Determine the (X, Y) coordinate at the center of the cell enclosing the given text.  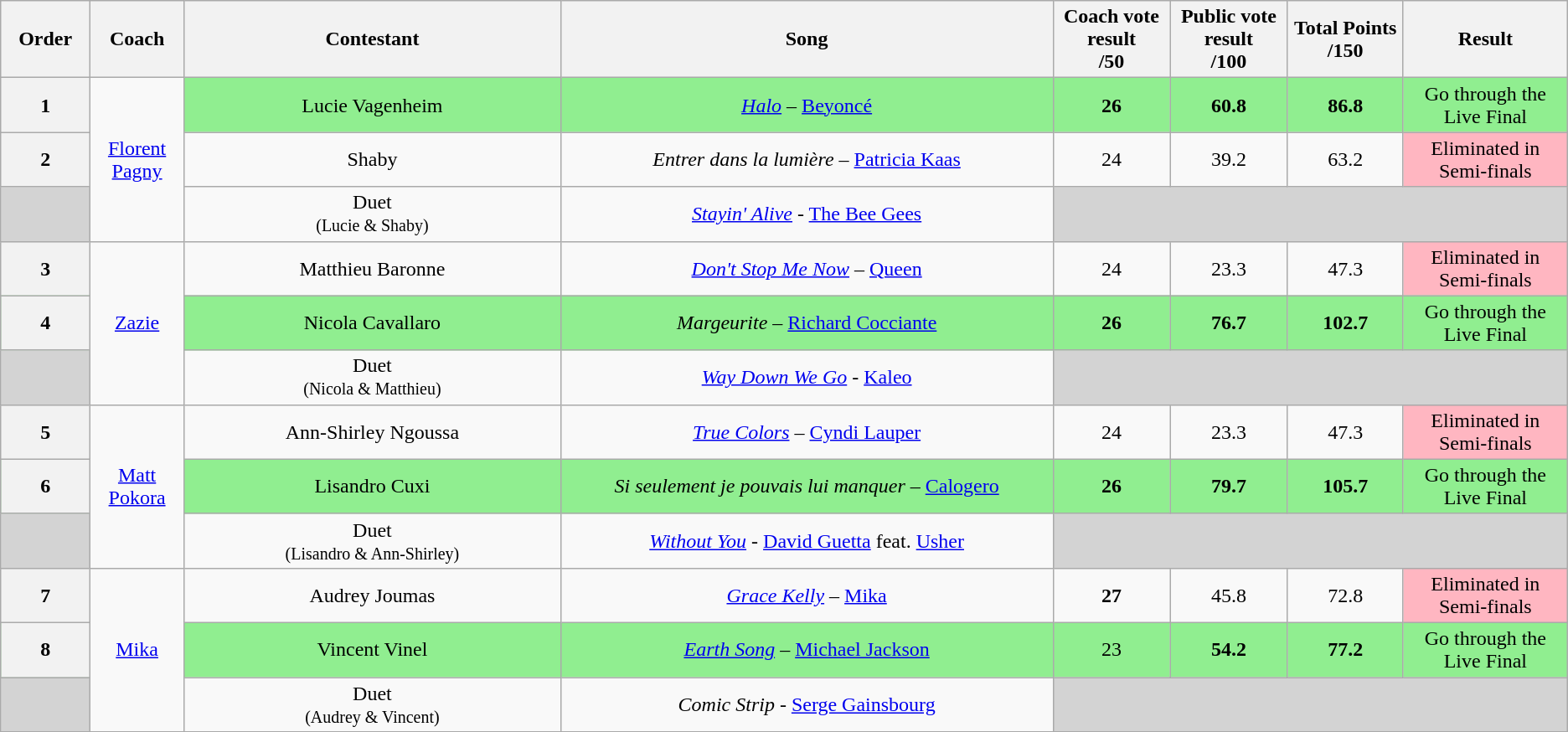
8 (45, 650)
27 (1112, 595)
Lucie Vagenheim (373, 106)
Margeurite – Richard Cocciante (807, 323)
54.2 (1229, 650)
Order (45, 39)
Total Points /150 (1345, 39)
Public vote result /100 (1229, 39)
63.2 (1345, 159)
Way Down We Go - Kaleo (807, 377)
Comic Strip - Serge Gainsbourg (807, 704)
Ann-Shirley Ngoussa (373, 432)
60.8 (1229, 106)
76.7 (1229, 323)
39.2 (1229, 159)
7 (45, 595)
Si seulement je pouvais lui manquer – Calogero (807, 486)
79.7 (1229, 486)
1 (45, 106)
102.7 (1345, 323)
Duet(Audrey & Vincent) (373, 704)
5 (45, 432)
2 (45, 159)
Duet(Nicola & Matthieu) (373, 377)
Lisandro Cuxi (373, 486)
Matt Pokora (137, 486)
Matthieu Baronne (373, 268)
Earth Song – Michael Jackson (807, 650)
4 (45, 323)
72.8 (1345, 595)
Duet(Lucie & Shaby) (373, 214)
Contestant (373, 39)
Without You - David Guetta feat. Usher (807, 541)
Zazie (137, 323)
45.8 (1229, 595)
Don't Stop Me Now – Queen (807, 268)
3 (45, 268)
23 (1112, 650)
Coach (137, 39)
Result (1485, 39)
Duet(Lisandro & Ann-Shirley) (373, 541)
Vincent Vinel (373, 650)
Song (807, 39)
Halo – Beyoncé (807, 106)
86.8 (1345, 106)
Entrer dans la lumière – Patricia Kaas (807, 159)
6 (45, 486)
Coach vote result /50 (1112, 39)
Shaby (373, 159)
True Colors – Cyndi Lauper (807, 432)
77.2 (1345, 650)
Audrey Joumas (373, 595)
Stayin' Alive - The Bee Gees (807, 214)
Florent Pagny (137, 159)
Grace Kelly – Mika (807, 595)
Mika (137, 650)
Nicola Cavallaro (373, 323)
105.7 (1345, 486)
